Extract the (X, Y) coordinate from the center of the cell holding the provided text.  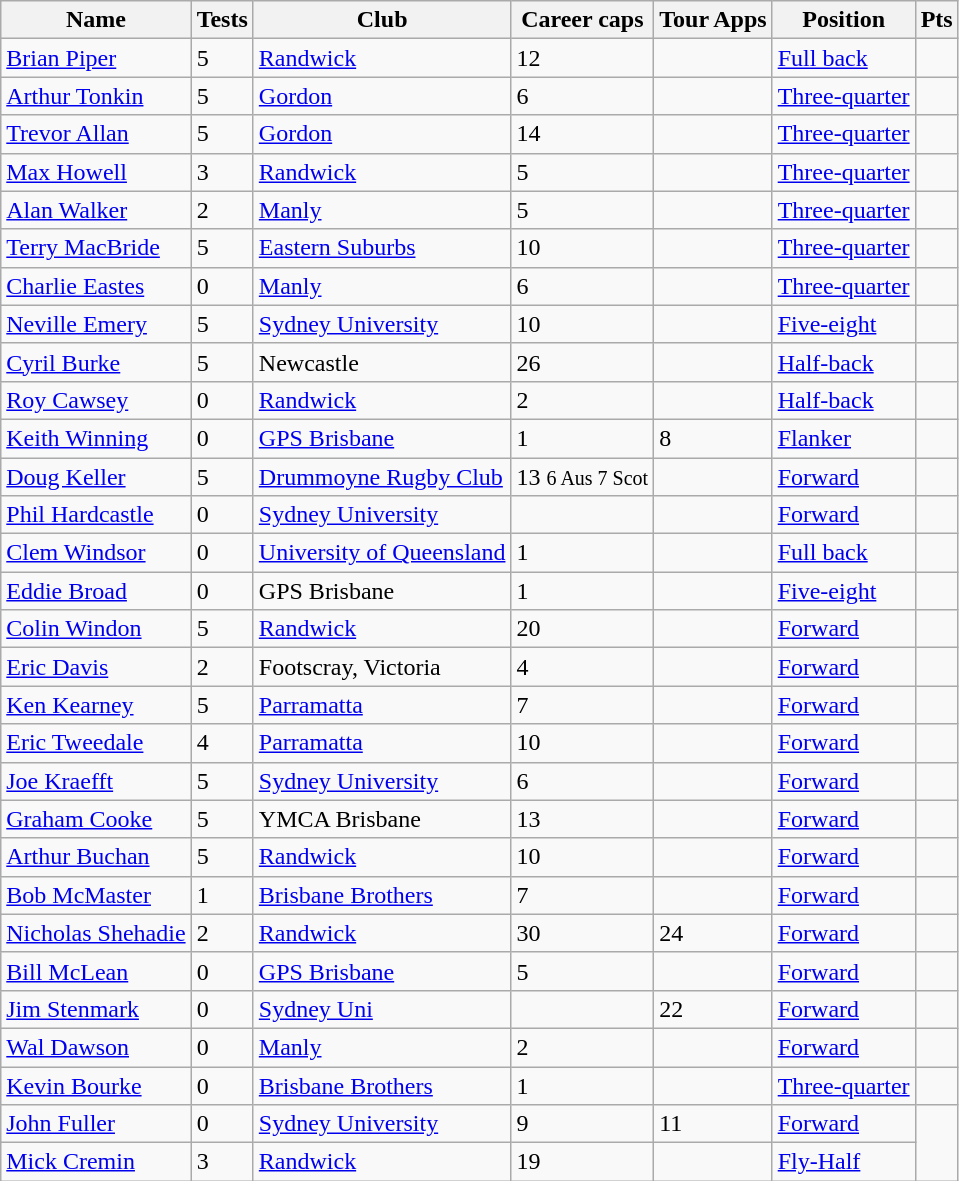
Charlie Eastes (96, 286)
Newcastle (382, 362)
Doug Keller (96, 477)
Alan Walker (96, 210)
Position (844, 20)
20 (582, 629)
Wal Dawson (96, 1047)
Tests (222, 20)
Flanker (844, 438)
University of Queensland (382, 553)
Bill McLean (96, 971)
Footscray, Victoria (382, 667)
Career caps (582, 20)
Colin Windon (96, 629)
Fly-Half (844, 1162)
30 (582, 933)
Phil Hardcastle (96, 515)
Nicholas Shehadie (96, 933)
Bob McMaster (96, 895)
Eastern Suburbs (382, 248)
11 (713, 1124)
Eddie Broad (96, 591)
13 (582, 819)
Trevor Allan (96, 134)
24 (713, 933)
Kevin Bourke (96, 1085)
Neville Emery (96, 324)
Drummoyne Rugby Club (382, 477)
13 6 Aus 7 Scot (582, 477)
14 (582, 134)
Club (382, 20)
Joe Kraefft (96, 781)
26 (582, 362)
YMCA Brisbane (382, 819)
Pts (936, 20)
John Fuller (96, 1124)
Max Howell (96, 172)
Jim Stenmark (96, 1009)
12 (582, 58)
Roy Cawsey (96, 400)
Cyril Burke (96, 362)
Arthur Buchan (96, 857)
Keith Winning (96, 438)
Name (96, 20)
Sydney Uni (382, 1009)
Tour Apps (713, 20)
Eric Davis (96, 667)
Eric Tweedale (96, 743)
Brian Piper (96, 58)
8 (713, 438)
Mick Cremin (96, 1162)
22 (713, 1009)
9 (582, 1124)
19 (582, 1162)
Terry MacBride (96, 248)
Clem Windsor (96, 553)
Graham Cooke (96, 819)
Arthur Tonkin (96, 96)
Ken Kearney (96, 705)
